For the text-containing cell, return its midpoint in (x, y) coordinate format. 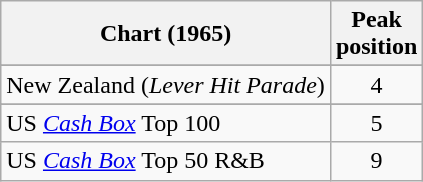
5 (376, 123)
Peakposition (376, 34)
9 (376, 161)
4 (376, 85)
US Cash Box Top 100 (166, 123)
Chart (1965) (166, 34)
US Cash Box Top 50 R&B (166, 161)
New Zealand (Lever Hit Parade) (166, 85)
